Search for the cell housing the specified text and yield its [x, y] center coordinate. 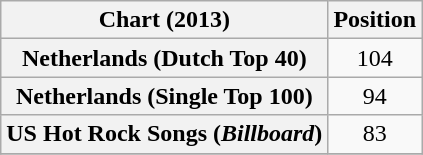
94 [375, 96]
83 [375, 134]
US Hot Rock Songs (Billboard) [164, 134]
104 [375, 58]
Chart (2013) [164, 20]
Netherlands (Single Top 100) [164, 96]
Netherlands (Dutch Top 40) [164, 58]
Position [375, 20]
